Identify which cell holds the provided text, then report its [X, Y] central coordinate. 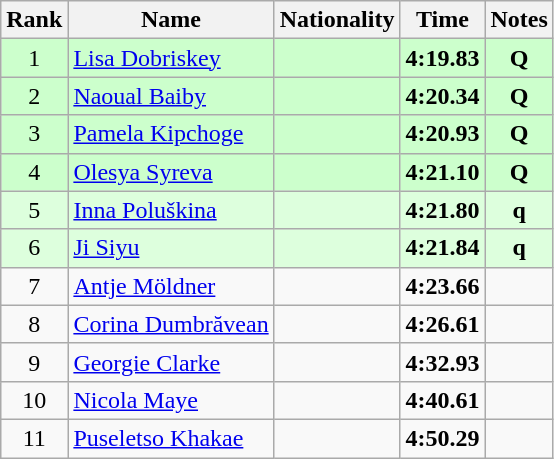
Time [442, 20]
Rank [34, 20]
6 [34, 248]
4:23.66 [442, 286]
4:21.10 [442, 172]
2 [34, 96]
4:21.80 [442, 210]
Puseletso Khakae [171, 438]
4:19.83 [442, 58]
7 [34, 286]
4:50.29 [442, 438]
Olesya Syreva [171, 172]
Pamela Kipchoge [171, 134]
4 [34, 172]
4:40.61 [442, 400]
Nationality [337, 20]
Georgie Clarke [171, 362]
4:20.93 [442, 134]
10 [34, 400]
4:21.84 [442, 248]
Lisa Dobriskey [171, 58]
Notes [519, 20]
Naoual Baiby [171, 96]
4:20.34 [442, 96]
3 [34, 134]
8 [34, 324]
Corina Dumbrăvean [171, 324]
Ji Siyu [171, 248]
11 [34, 438]
Name [171, 20]
Inna Poluškina [171, 210]
4:32.93 [442, 362]
4:26.61 [442, 324]
1 [34, 58]
9 [34, 362]
Nicola Maye [171, 400]
Antje Möldner [171, 286]
5 [34, 210]
